Detect which cell encompasses the target text, then output its [x, y] center coordinate. 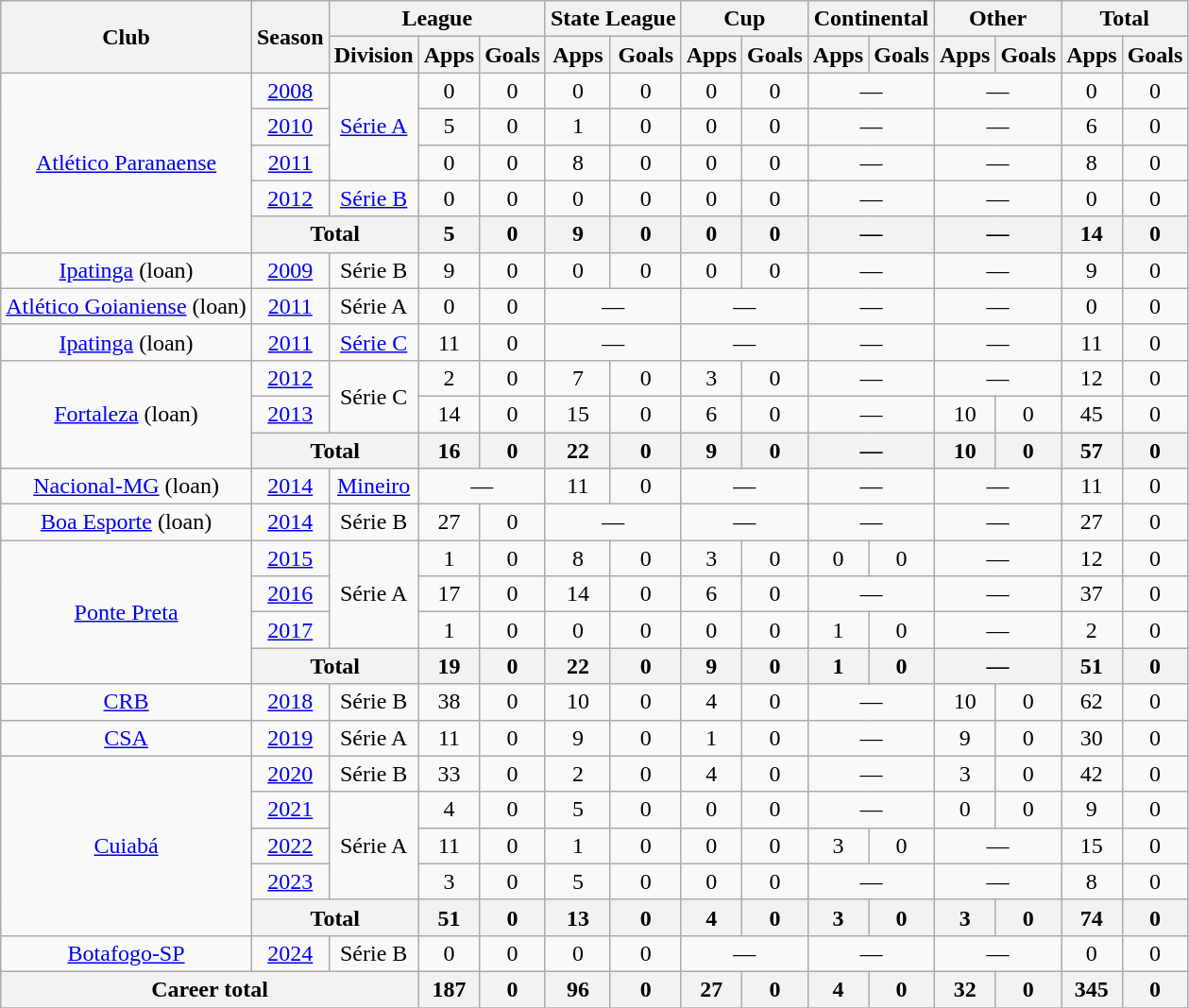
42 [1092, 774]
45 [1092, 414]
Mineiro [374, 487]
2021 [290, 810]
Ponte Preta [127, 612]
7 [578, 378]
2023 [290, 881]
CSA [127, 738]
33 [449, 774]
30 [1092, 738]
57 [1092, 451]
2008 [290, 91]
2013 [290, 414]
2010 [290, 127]
2016 [290, 594]
2018 [290, 702]
96 [578, 989]
Boa Esporte (loan) [127, 522]
19 [449, 666]
Other [997, 19]
Club [127, 37]
13 [578, 917]
17 [449, 594]
Botafogo-SP [127, 953]
16 [449, 451]
62 [1092, 702]
2024 [290, 953]
187 [449, 989]
32 [964, 989]
Fortaleza (loan) [127, 414]
Cup [744, 19]
Division [374, 55]
State League [613, 19]
2019 [290, 738]
2017 [290, 630]
74 [1092, 917]
Career total [210, 989]
2009 [290, 270]
2022 [290, 846]
345 [1092, 989]
37 [1092, 594]
2015 [290, 558]
Atlético Goianiense (loan) [127, 306]
38 [449, 702]
League [436, 19]
Continental [871, 19]
CRB [127, 702]
2020 [290, 774]
Season [290, 37]
Atlético Paranaense [127, 162]
Cuiabá [127, 846]
Nacional-MG (loan) [127, 487]
